Provide the [X, Y] coordinate of the cell's center where the given text is located.  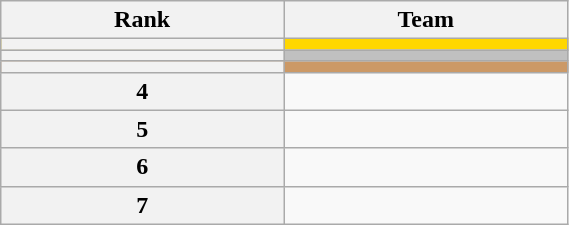
7 [142, 205]
Rank [142, 20]
4 [142, 91]
Team [426, 20]
6 [142, 167]
5 [142, 129]
